From the cell containing the given text, extract its center point as (X, Y) coordinate. 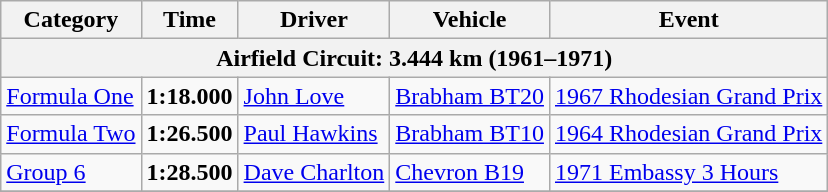
Vehicle (470, 20)
Airfield Circuit: 3.444 km (1961–1971) (414, 58)
John Love (314, 96)
Paul Hawkins (314, 134)
Chevron B19 (470, 172)
Driver (314, 20)
1967 Rhodesian Grand Prix (688, 96)
Formula Two (71, 134)
Formula One (71, 96)
Dave Charlton (314, 172)
Time (190, 20)
1:18.000 (190, 96)
1:28.500 (190, 172)
Group 6 (71, 172)
Event (688, 20)
1971 Embassy 3 Hours (688, 172)
1964 Rhodesian Grand Prix (688, 134)
1:26.500 (190, 134)
Brabham BT20 (470, 96)
Category (71, 20)
Brabham BT10 (470, 134)
